Detect which cell encompasses the target text, then output its [x, y] center coordinate. 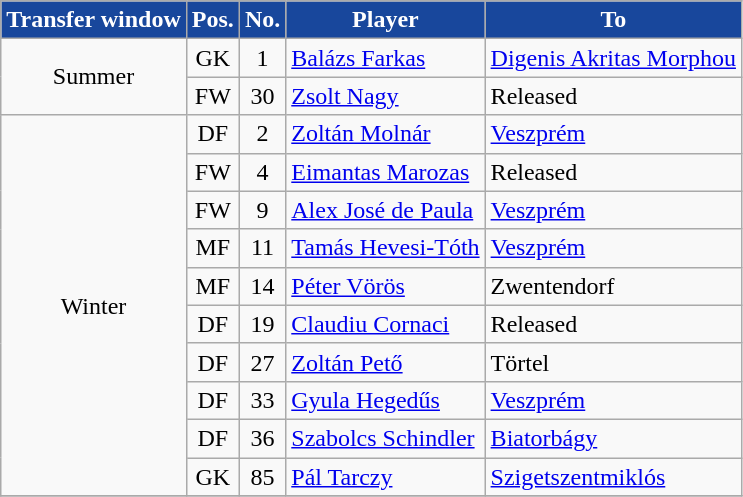
Summer [94, 77]
Gyula Hegedűs [386, 400]
Pál Tarczy [386, 477]
Balázs Farkas [386, 58]
4 [262, 172]
To [613, 20]
Zsolt Nagy [386, 96]
Alex José de Paula [386, 210]
Digenis Akritas Morphou [613, 58]
Claudiu Cornaci [386, 324]
19 [262, 324]
Zwentendorf [613, 286]
Eimantas Marozas [386, 172]
33 [262, 400]
No. [262, 20]
Szigetszentmiklós [613, 477]
30 [262, 96]
85 [262, 477]
Törtel [613, 362]
Zoltán Molnár [386, 134]
2 [262, 134]
Péter Vörös [386, 286]
27 [262, 362]
Szabolcs Schindler [386, 438]
1 [262, 58]
36 [262, 438]
9 [262, 210]
Winter [94, 306]
Pos. [212, 20]
Biatorbágy [613, 438]
Player [386, 20]
Tamás Hevesi-Tóth [386, 248]
11 [262, 248]
14 [262, 286]
Transfer window [94, 20]
Zoltán Pető [386, 362]
